Scan for the cell matching the given text and deliver its [x, y] coordinate at center. 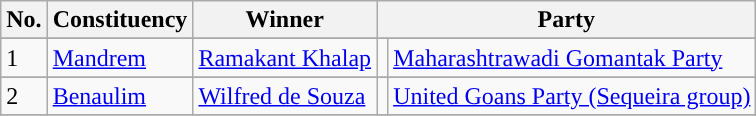
Benaulim [120, 96]
Party [566, 20]
Mandrem [120, 58]
Winner [285, 20]
No. [24, 20]
Ramakant Khalap [285, 58]
Maharashtrawadi Gomantak Party [572, 58]
2 [24, 96]
Constituency [120, 20]
1 [24, 58]
Wilfred de Souza [285, 96]
United Goans Party (Sequeira group) [572, 96]
